Capture the cell that displays the provided text and extract its [X, Y] central coordinate. 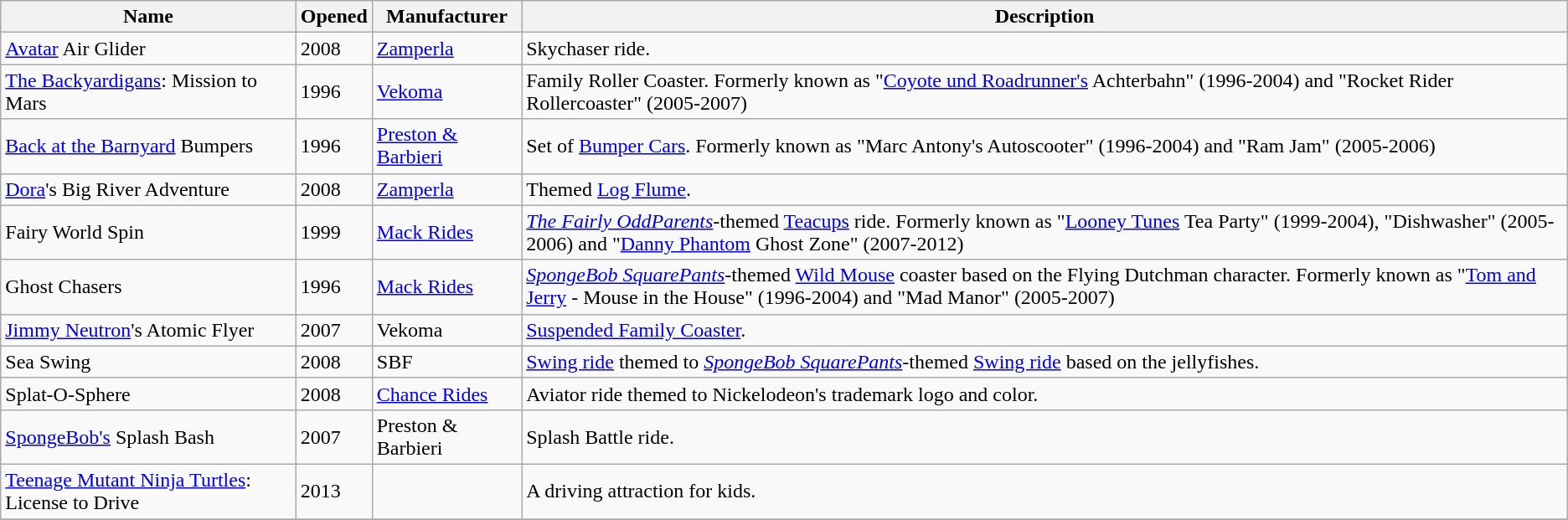
SpongeBob's Splash Bash [148, 437]
Sea Swing [148, 362]
Back at the Barnyard Bumpers [148, 146]
Swing ride themed to SpongeBob SquarePants-themed Swing ride based on the jellyfishes. [1045, 362]
Suspended Family Coaster. [1045, 330]
Family Roller Coaster. Formerly known as "Coyote und Roadrunner's Achterbahn" (1996-2004) and "Rocket Rider Rollercoaster" (2005-2007) [1045, 92]
2013 [333, 491]
Manufacturer [446, 17]
Jimmy Neutron's Atomic Flyer [148, 330]
Fairy World Spin [148, 233]
Ghost Chasers [148, 286]
The Backyardigans: Mission to Mars [148, 92]
Name [148, 17]
Themed Log Flume. [1045, 189]
Splash Battle ride. [1045, 437]
Skychaser ride. [1045, 49]
Aviator ride themed to Nickelodeon's trademark logo and color. [1045, 394]
Teenage Mutant Ninja Turtles: License to Drive [148, 491]
Avatar Air Glider [148, 49]
A driving attraction for kids. [1045, 491]
Dora's Big River Adventure [148, 189]
Opened [333, 17]
SBF [446, 362]
Splat-O-Sphere [148, 394]
1999 [333, 233]
Description [1045, 17]
Set of Bumper Cars. Formerly known as "Marc Antony's Autoscooter" (1996-2004) and "Ram Jam" (2005-2006) [1045, 146]
Chance Rides [446, 394]
